Scan for the cell matching the given text and deliver its [x, y] coordinate at center. 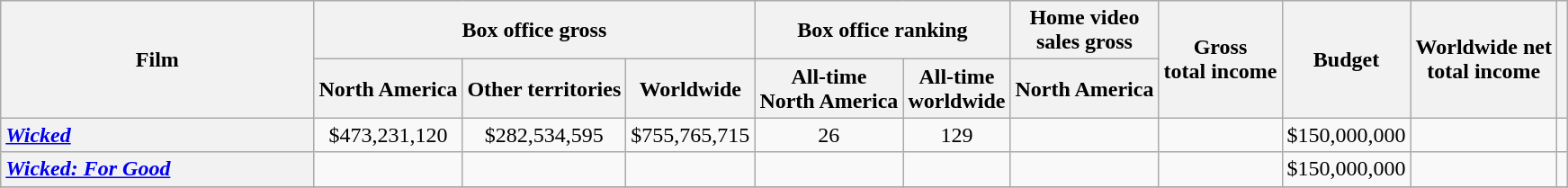
Budget [1346, 59]
Other territories [544, 88]
Worldwide [691, 88]
Worldwide nettotal income [1483, 59]
$282,534,595 [544, 135]
$473,231,120 [389, 135]
26 [829, 135]
All-timeworldwide [957, 88]
Wicked: For Good [157, 169]
Box office ranking [883, 31]
Home videosales gross [1085, 31]
Grosstotal income [1220, 59]
$755,765,715 [691, 135]
All-timeNorth America [829, 88]
Wicked [157, 135]
Box office gross [534, 31]
Film [157, 59]
129 [957, 135]
